Pinpoint the cell where the given text exists, returning its (X, Y) midpoint coordinate. 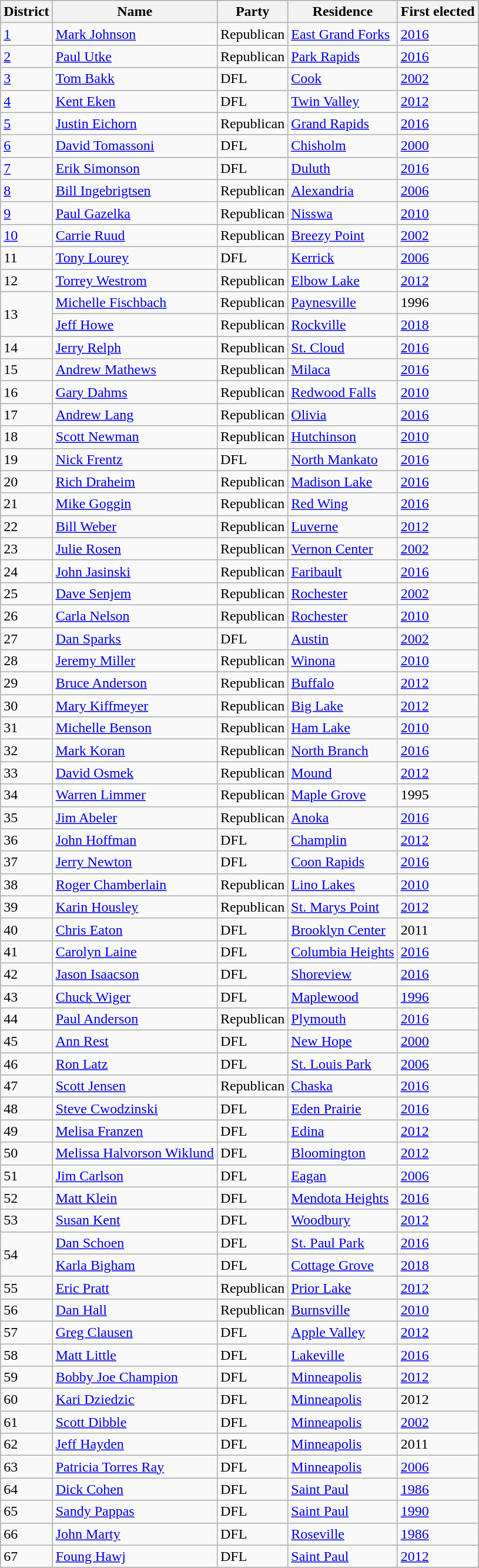
St. Marys Point (343, 907)
Edina (343, 1131)
Steve Cwodzinski (135, 1109)
Chris Eaton (135, 929)
Andrew Mathews (135, 370)
49 (26, 1131)
Mendota Heights (343, 1198)
51 (26, 1176)
33 (26, 773)
Dan Hall (135, 1310)
Gary Dahms (135, 392)
Austin (343, 638)
Rockville (343, 325)
20 (26, 482)
10 (26, 235)
Bloomington (343, 1153)
1 (26, 34)
Dan Schoen (135, 1243)
David Tomassoni (135, 146)
First elected (437, 12)
Cook (343, 79)
Brooklyn Center (343, 929)
Mound (343, 773)
3 (26, 79)
40 (26, 929)
Karla Bigham (135, 1265)
Cottage Grove (343, 1265)
Park Rapids (343, 56)
Andrew Lang (135, 415)
Roger Chamberlain (135, 885)
Chuck Wiger (135, 997)
Tony Lourey (135, 258)
4 (26, 101)
Mike Goggin (135, 504)
Shoreview (343, 974)
37 (26, 862)
Tom Bakk (135, 79)
44 (26, 1019)
35 (26, 818)
13 (26, 314)
Susan Kent (135, 1220)
Lino Lakes (343, 885)
Bill Ingebrigtsen (135, 191)
30 (26, 706)
2 (26, 56)
Prior Lake (343, 1287)
Mark Johnson (135, 34)
Elbow Lake (343, 281)
Paul Utke (135, 56)
Scott Jensen (135, 1086)
Sandy Pappas (135, 1512)
25 (26, 593)
57 (26, 1332)
46 (26, 1064)
Woodbury (343, 1220)
Burnsville (343, 1310)
Jim Carlson (135, 1176)
John Jasinski (135, 571)
North Branch (343, 750)
21 (26, 504)
47 (26, 1086)
Scott Newman (135, 437)
29 (26, 683)
17 (26, 415)
Matt Klein (135, 1198)
Twin Valley (343, 101)
Coon Rapids (343, 862)
Carla Nelson (135, 616)
Maplewood (343, 997)
Kari Dziedzic (135, 1400)
38 (26, 885)
John Hoffman (135, 840)
11 (26, 258)
Carolyn Laine (135, 952)
Jason Isaacson (135, 974)
Ron Latz (135, 1064)
Apple Valley (343, 1332)
41 (26, 952)
1995 (437, 795)
Milaca (343, 370)
Red Wing (343, 504)
24 (26, 571)
Jim Abeler (135, 818)
Nick Frentz (135, 459)
St. Cloud (343, 348)
Bobby Joe Champion (135, 1377)
Paul Gazelka (135, 213)
28 (26, 661)
9 (26, 213)
31 (26, 728)
54 (26, 1254)
Mark Koran (135, 750)
6 (26, 146)
Bill Weber (135, 526)
Erik Simonson (135, 168)
7 (26, 168)
Torrey Westrom (135, 281)
Kerrick (343, 258)
Plymouth (343, 1019)
Melissa Halvorson Wiklund (135, 1153)
Paul Anderson (135, 1019)
Patricia Torres Ray (135, 1467)
42 (26, 974)
Chisholm (343, 146)
Winona (343, 661)
32 (26, 750)
Dan Sparks (135, 638)
39 (26, 907)
Justin Eichorn (135, 124)
Eden Prairie (343, 1109)
Redwood Falls (343, 392)
New Hope (343, 1042)
Hutchinson (343, 437)
Melisa Franzen (135, 1131)
Madison Lake (343, 482)
Julie Rosen (135, 549)
36 (26, 840)
1990 (437, 1512)
55 (26, 1287)
Jerry Newton (135, 862)
27 (26, 638)
Nisswa (343, 213)
Michelle Fischbach (135, 303)
Dave Senjem (135, 593)
34 (26, 795)
45 (26, 1042)
Chaska (343, 1086)
Residence (343, 12)
16 (26, 392)
Faribault (343, 571)
Dick Cohen (135, 1489)
19 (26, 459)
64 (26, 1489)
District (26, 12)
65 (26, 1512)
Matt Little (135, 1355)
Bruce Anderson (135, 683)
8 (26, 191)
Buffalo (343, 683)
Olivia (343, 415)
Duluth (343, 168)
John Marty (135, 1534)
Roseville (343, 1534)
15 (26, 370)
Mary Kiffmeyer (135, 706)
Scott Dibble (135, 1422)
Kent Eken (135, 101)
Anoka (343, 818)
50 (26, 1153)
52 (26, 1198)
43 (26, 997)
60 (26, 1400)
5 (26, 124)
53 (26, 1220)
12 (26, 281)
Eric Pratt (135, 1287)
67 (26, 1556)
Ham Lake (343, 728)
Carrie Ruud (135, 235)
Name (135, 12)
Jerry Relph (135, 348)
18 (26, 437)
Jeremy Miller (135, 661)
63 (26, 1467)
East Grand Forks (343, 34)
Jeff Howe (135, 325)
62 (26, 1444)
David Osmek (135, 773)
Columbia Heights (343, 952)
Big Lake (343, 706)
66 (26, 1534)
Luverne (343, 526)
Breezy Point (343, 235)
14 (26, 348)
59 (26, 1377)
Champlin (343, 840)
North Mankato (343, 459)
St. Louis Park (343, 1064)
Party (252, 12)
St. Paul Park (343, 1243)
48 (26, 1109)
Lakeville (343, 1355)
Karin Housley (135, 907)
Warren Limmer (135, 795)
Paynesville (343, 303)
22 (26, 526)
23 (26, 549)
Greg Clausen (135, 1332)
26 (26, 616)
56 (26, 1310)
Grand Rapids (343, 124)
Michelle Benson (135, 728)
Vernon Center (343, 549)
Rich Draheim (135, 482)
Jeff Hayden (135, 1444)
Eagan (343, 1176)
58 (26, 1355)
Ann Rest (135, 1042)
Alexandria (343, 191)
Foung Hawj (135, 1556)
Maple Grove (343, 795)
61 (26, 1422)
